Capture the cell that displays the provided text and extract its (x, y) central coordinate. 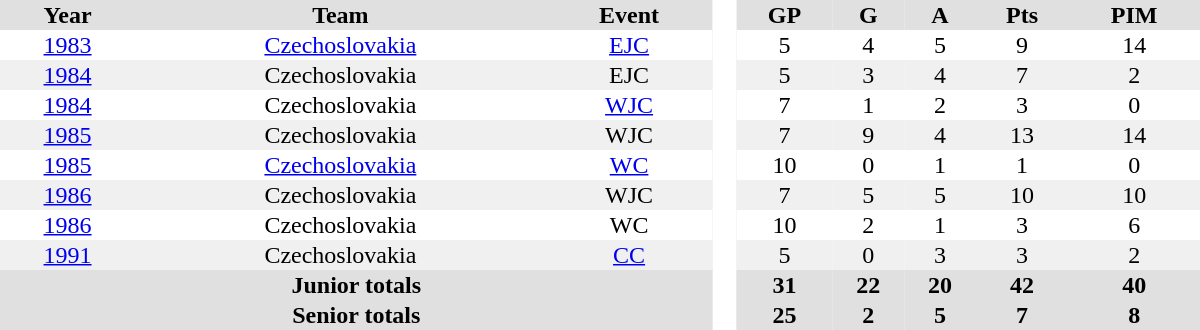
40 (1134, 285)
6 (1134, 225)
20 (940, 285)
22 (869, 285)
1983 (68, 45)
Team (340, 15)
Pts (1022, 15)
A (940, 15)
13 (1022, 135)
G (869, 15)
8 (1134, 315)
Event (630, 15)
CC (630, 255)
PIM (1134, 15)
42 (1022, 285)
1991 (68, 255)
Senior totals (356, 315)
GP (784, 15)
31 (784, 285)
Year (68, 15)
Junior totals (356, 285)
25 (784, 315)
